Determine the [X, Y] coordinate at the center of the cell enclosing the given text.  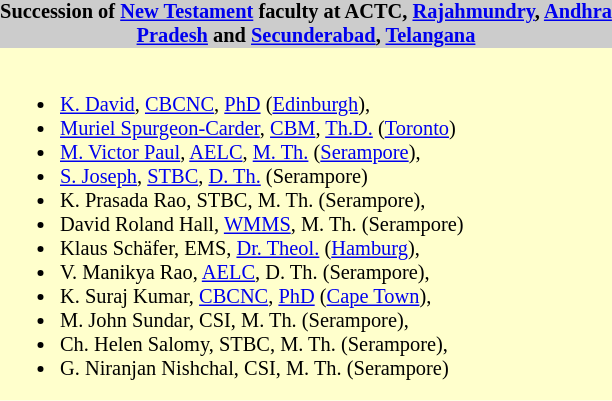
Succession of New Testament faculty at ACTC, Rajahmundry, Andhra Pradesh and Secunderabad, Telangana [306, 24]
